For the text-containing cell, return its midpoint in (x, y) coordinate format. 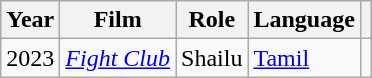
Role (212, 20)
Film (118, 20)
2023 (30, 58)
Language (304, 20)
Shailu (212, 58)
Fight Club (118, 58)
Tamil (304, 58)
Year (30, 20)
